Capture the cell that displays the provided text and extract its (X, Y) central coordinate. 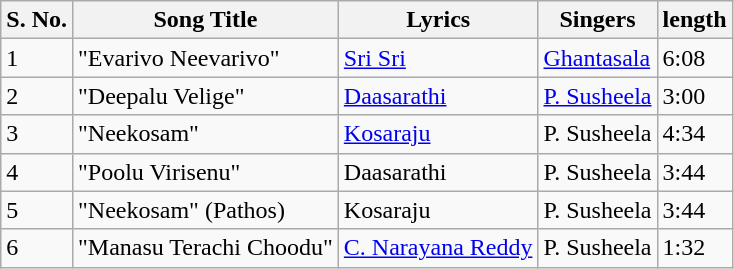
"Neekosam" (205, 134)
length (694, 20)
"Neekosam" (Pathos) (205, 210)
3:00 (694, 96)
"Deepalu Velige" (205, 96)
6 (37, 248)
Song Title (205, 20)
6:08 (694, 58)
S. No. (37, 20)
1 (37, 58)
"Poolu Virisenu" (205, 172)
Ghantasala (598, 58)
5 (37, 210)
C. Narayana Reddy (438, 248)
4 (37, 172)
Sri Sri (438, 58)
Lyrics (438, 20)
"Manasu Terachi Choodu" (205, 248)
Singers (598, 20)
1:32 (694, 248)
4:34 (694, 134)
3 (37, 134)
2 (37, 96)
"Evarivo Neevarivo" (205, 58)
